For the text-containing cell, return its midpoint in (X, Y) coordinate format. 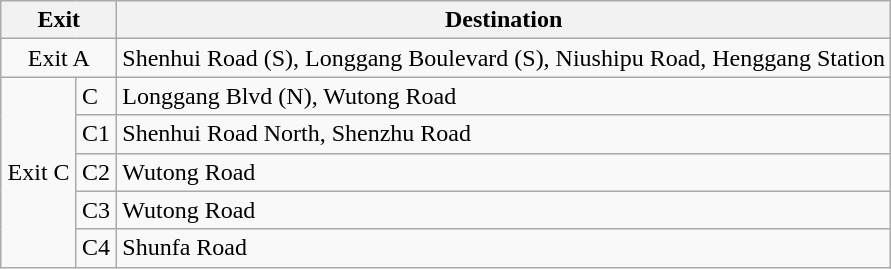
Exit (59, 20)
C (96, 96)
C1 (96, 134)
Exit C (39, 172)
Shunfa Road (504, 248)
C2 (96, 172)
Shenhui Road North, Shenzhu Road (504, 134)
C4 (96, 248)
Longgang Blvd (N), Wutong Road (504, 96)
C3 (96, 210)
Exit A (59, 58)
Destination (504, 20)
Shenhui Road (S), Longgang Boulevard (S), Niushipu Road, Henggang Station (504, 58)
